Scan for the cell matching the given text and deliver its [x, y] coordinate at center. 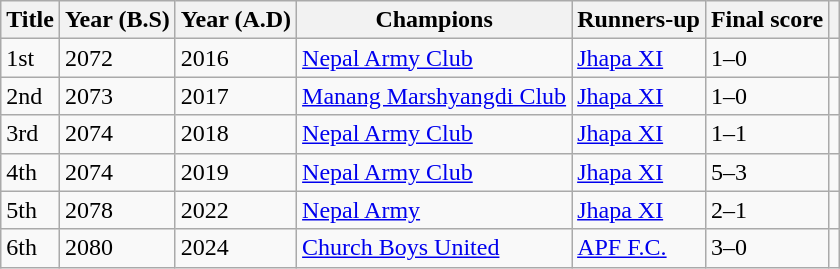
Year (A.D) [236, 20]
6th [30, 248]
4th [30, 172]
2016 [236, 58]
2080 [117, 248]
3–0 [766, 248]
2017 [236, 96]
2078 [117, 210]
2–1 [766, 210]
APF F.C. [639, 248]
1st [30, 58]
5th [30, 210]
2018 [236, 134]
2072 [117, 58]
2nd [30, 96]
Title [30, 20]
Runners-up [639, 20]
2022 [236, 210]
Final score [766, 20]
Year (B.S) [117, 20]
Manang Marshyangdi Club [434, 96]
1–1 [766, 134]
2024 [236, 248]
Nepal Army [434, 210]
2073 [117, 96]
Church Boys United [434, 248]
5–3 [766, 172]
3rd [30, 134]
2019 [236, 172]
Champions [434, 20]
